Capture the cell that displays the provided text and extract its (X, Y) central coordinate. 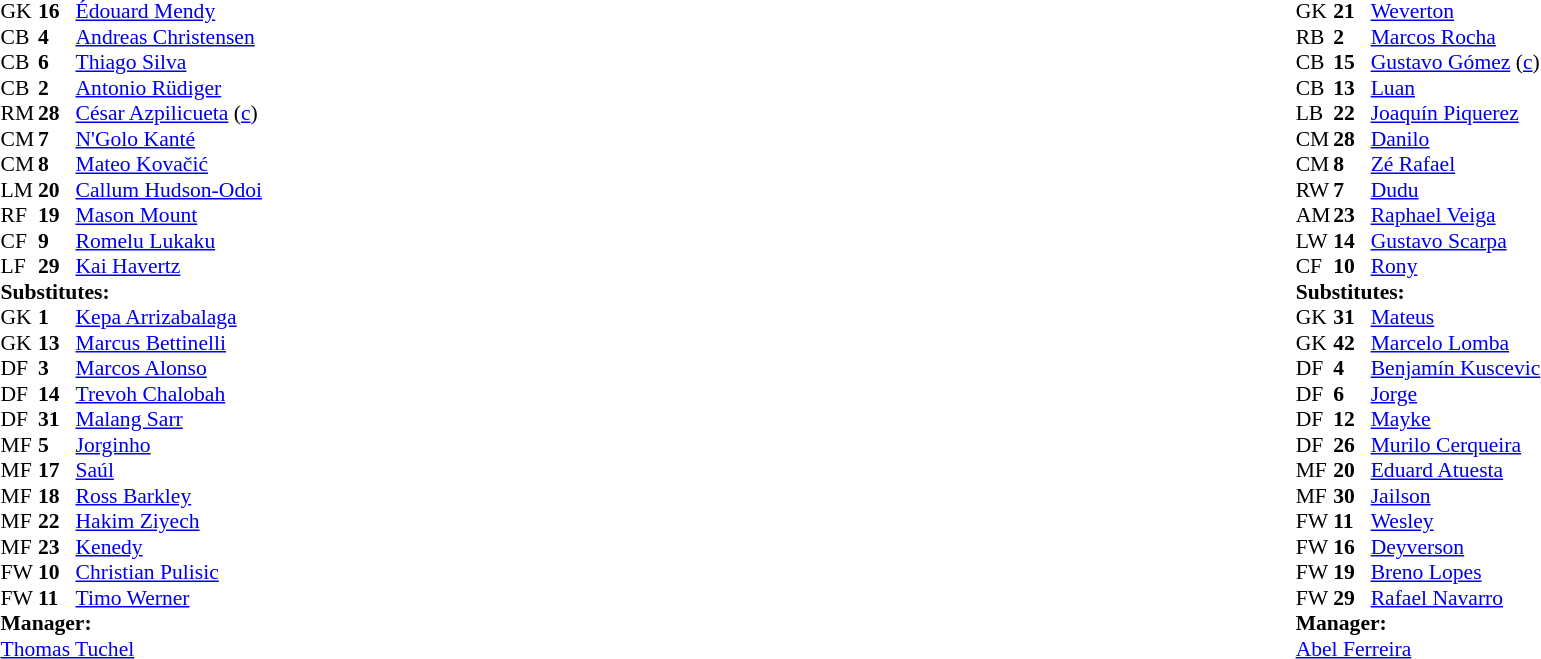
5 (57, 445)
Joaquín Piquerez (1456, 113)
Andreas Christensen (169, 37)
3 (57, 369)
Eduard Atuesta (1456, 471)
Gustavo Scarpa (1456, 241)
Benjamín Kuscevic (1456, 369)
Timo Werner (169, 598)
Breno Lopes (1456, 573)
1 (57, 317)
Luan (1456, 88)
LF (19, 267)
Danilo (1456, 139)
LB (1315, 113)
16 (1352, 547)
Jorginho (169, 445)
Mason Mount (169, 215)
Malang Sarr (169, 419)
RB (1315, 37)
Zé Rafael (1456, 165)
17 (57, 471)
Marcos Rocha (1456, 37)
Jailson (1456, 496)
N'Golo Kanté (169, 139)
César Azpilicueta (c) (169, 113)
RF (19, 215)
Mateo Kovačić (169, 165)
Deyverson (1456, 547)
Kai Havertz (169, 267)
Mateus (1456, 317)
Marcus Bettinelli (169, 343)
RW (1315, 190)
Saúl (169, 471)
18 (57, 496)
LW (1315, 241)
Raphael Veiga (1456, 215)
Murilo Cerqueira (1456, 445)
Marcelo Lomba (1456, 343)
Kenedy (169, 547)
Romelu Lukaku (169, 241)
12 (1352, 419)
30 (1352, 496)
Gustavo Gómez (c) (1456, 63)
Jorge (1456, 394)
Ross Barkley (169, 496)
Thiago Silva (169, 63)
Mayke (1456, 419)
Rony (1456, 267)
42 (1352, 343)
Rafael Navarro (1456, 598)
Christian Pulisic (169, 573)
26 (1352, 445)
Dudu (1456, 190)
Kepa Arrizabalaga (169, 317)
Wesley (1456, 521)
RM (19, 113)
Trevoh Chalobah (169, 394)
9 (57, 241)
Antonio Rüdiger (169, 88)
AM (1315, 215)
LM (19, 190)
Hakim Ziyech (169, 521)
Marcos Alonso (169, 369)
Callum Hudson-Odoi (169, 190)
15 (1352, 63)
